Capture the cell that displays the provided text and extract its (X, Y) central coordinate. 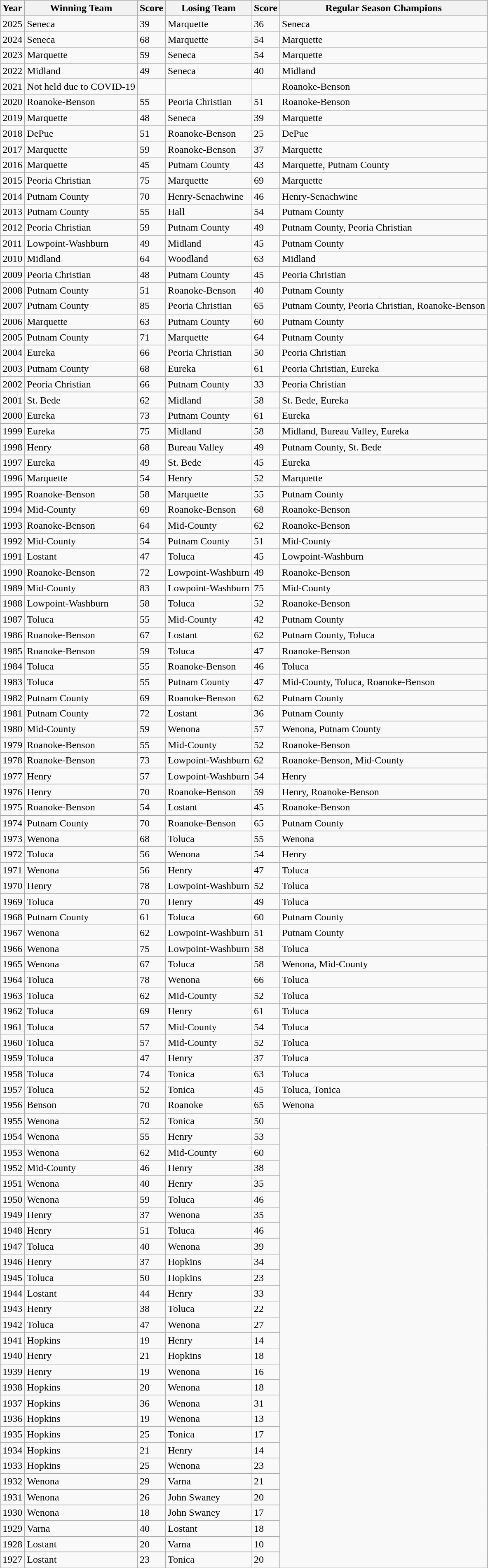
29 (152, 1482)
Losing Team (209, 8)
Regular Season Champions (384, 8)
Midland, Bureau Valley, Eureka (384, 431)
1953 (12, 1152)
1969 (12, 901)
1934 (12, 1450)
2005 (12, 337)
1991 (12, 557)
1955 (12, 1121)
16 (266, 1372)
1985 (12, 651)
2006 (12, 322)
1937 (12, 1403)
1988 (12, 604)
1983 (12, 682)
Winning Team (81, 8)
2025 (12, 24)
2010 (12, 259)
1995 (12, 494)
Roanoke (209, 1105)
2004 (12, 353)
1975 (12, 807)
44 (152, 1293)
Roanoke-Benson, Mid-County (384, 761)
2014 (12, 196)
2021 (12, 86)
1928 (12, 1544)
1952 (12, 1168)
1929 (12, 1528)
26 (152, 1497)
Putnam County, St. Bede (384, 447)
Putnam County, Peoria Christian, Roanoke-Benson (384, 306)
2024 (12, 40)
1990 (12, 572)
1999 (12, 431)
1992 (12, 541)
1930 (12, 1513)
1996 (12, 478)
1932 (12, 1482)
1973 (12, 839)
1968 (12, 917)
1986 (12, 635)
34 (266, 1262)
10 (266, 1544)
83 (152, 588)
1977 (12, 776)
1943 (12, 1309)
Marquette, Putnam County (384, 165)
2013 (12, 212)
2015 (12, 180)
1940 (12, 1356)
1962 (12, 1011)
2003 (12, 369)
53 (266, 1136)
1949 (12, 1215)
1997 (12, 463)
42 (266, 619)
Year (12, 8)
1980 (12, 729)
2020 (12, 102)
Woodland (209, 259)
1998 (12, 447)
1950 (12, 1199)
1982 (12, 698)
74 (152, 1074)
1951 (12, 1183)
1967 (12, 933)
1984 (12, 666)
1963 (12, 996)
2019 (12, 118)
2002 (12, 384)
1947 (12, 1246)
Henry, Roanoke-Benson (384, 792)
Mid-County, Toluca, Roanoke-Benson (384, 682)
1956 (12, 1105)
1927 (12, 1560)
1987 (12, 619)
1965 (12, 964)
Wenona, Putnam County (384, 729)
71 (152, 337)
1993 (12, 525)
1944 (12, 1293)
2011 (12, 243)
1989 (12, 588)
2000 (12, 415)
43 (266, 165)
Benson (81, 1105)
1974 (12, 823)
1945 (12, 1278)
1964 (12, 980)
1972 (12, 854)
1981 (12, 714)
Hall (209, 212)
1994 (12, 510)
2007 (12, 306)
Wenona, Mid-County (384, 964)
2008 (12, 290)
31 (266, 1403)
1948 (12, 1231)
1979 (12, 745)
1961 (12, 1027)
Not held due to COVID-19 (81, 86)
St. Bede, Eureka (384, 400)
1960 (12, 1043)
1942 (12, 1325)
1938 (12, 1387)
2022 (12, 71)
2001 (12, 400)
1966 (12, 948)
Bureau Valley (209, 447)
1933 (12, 1466)
Peoria Christian, Eureka (384, 369)
2009 (12, 275)
1931 (12, 1497)
1976 (12, 792)
1959 (12, 1058)
1941 (12, 1340)
1939 (12, 1372)
2023 (12, 55)
1971 (12, 870)
2016 (12, 165)
1936 (12, 1419)
Toluca, Tonica (384, 1090)
22 (266, 1309)
1946 (12, 1262)
85 (152, 306)
1957 (12, 1090)
1935 (12, 1434)
1978 (12, 761)
Putnam County, Toluca (384, 635)
13 (266, 1419)
2012 (12, 228)
1954 (12, 1136)
2017 (12, 149)
1958 (12, 1074)
2018 (12, 133)
1970 (12, 886)
27 (266, 1325)
Putnam County, Peoria Christian (384, 228)
